Scan for the cell matching the given text and deliver its [X, Y] coordinate at center. 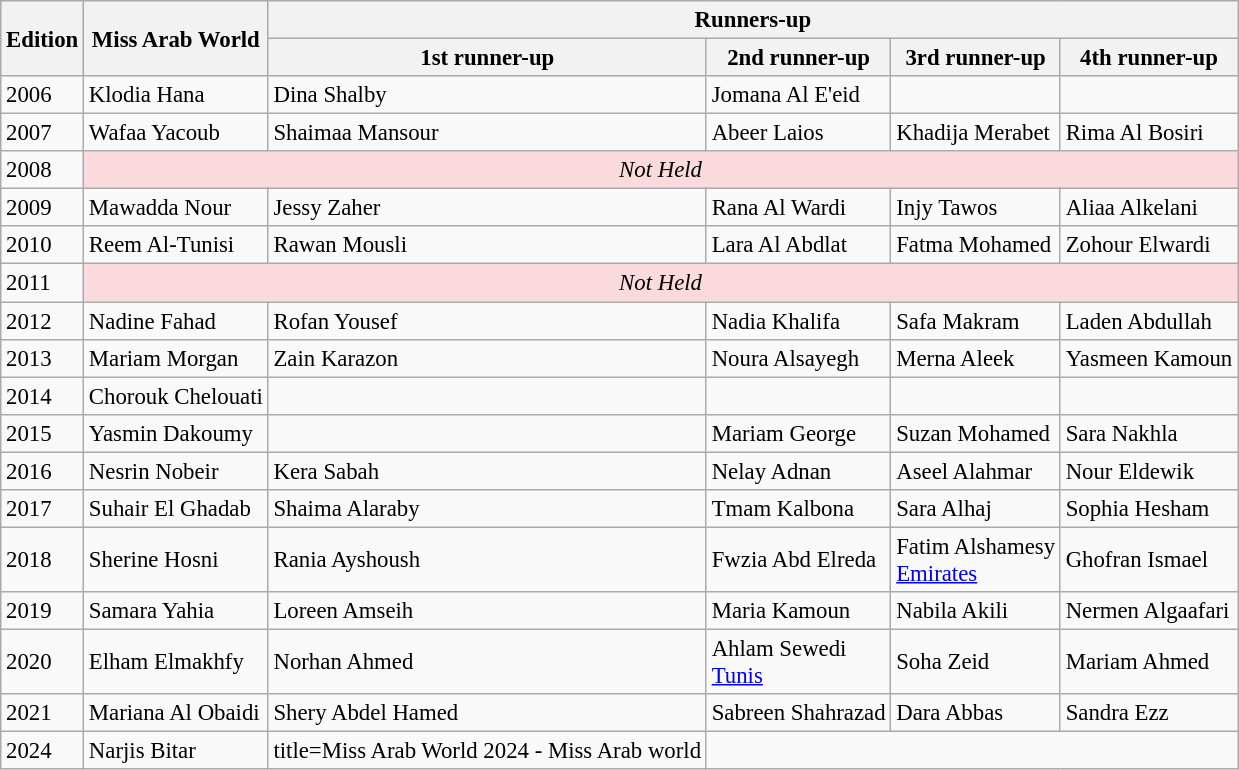
Mariana Al Obaidi [176, 713]
2011 [42, 283]
Miss Arab World [176, 38]
Narjis Bitar [176, 751]
Elham Elmakhfy [176, 662]
Sandra Ezz [1148, 713]
Shery Abdel Hamed [487, 713]
Merna Aleek [976, 358]
Safa Makram [976, 321]
3rd runner-up [976, 58]
Nabila Akili [976, 611]
Rofan Yousef [487, 321]
Suhair El Ghadab [176, 509]
2nd runner-up [798, 58]
Shaimaa Mansour [487, 133]
Injy Tawos [976, 208]
Fatim Alshamesy Emirates [976, 560]
Edition [42, 38]
Loreen Amseih [487, 611]
2021 [42, 713]
Zohour Elwardi [1148, 245]
Fatma Mohamed [976, 245]
Aseel Alahmar [976, 471]
Fwzia Abd Elreda [798, 560]
Nelay Adnan [798, 471]
Mariam George [798, 433]
2010 [42, 245]
Rania Ayshoush [487, 560]
Zain Karazon [487, 358]
Suzan Mohamed [976, 433]
2019 [42, 611]
2017 [42, 509]
Laden Abdullah [1148, 321]
Ghofran Ismael [1148, 560]
Dina Shalby [487, 95]
Wafaa Yacoub [176, 133]
2006 [42, 95]
Sophia Hesham [1148, 509]
Mariam Morgan [176, 358]
Runners-up [752, 20]
Norhan Ahmed [487, 662]
2018 [42, 560]
4th runner-up [1148, 58]
Mariam Ahmed [1148, 662]
Jessy Zaher [487, 208]
Tmam Kalbona [798, 509]
Kera Sabah [487, 471]
Nesrin Nobeir [176, 471]
Mawadda Nour [176, 208]
Nermen Algaafari [1148, 611]
Aliaa Alkelani [1148, 208]
Noura Alsayegh [798, 358]
2024 [42, 751]
Dara Abbas [976, 713]
Nour Eldewik [1148, 471]
title=Miss Arab World 2024 - Miss Arab world [487, 751]
Nadine Fahad [176, 321]
Nadia Khalifa [798, 321]
2009 [42, 208]
Reem Al-Tunisi [176, 245]
Sara Alhaj [976, 509]
1st runner-up [487, 58]
Jomana Al E'eid [798, 95]
Khadija Merabet [976, 133]
Sherine Hosni [176, 560]
Rima Al Bosiri [1148, 133]
2020 [42, 662]
Rawan Mousli [487, 245]
Soha Zeid [976, 662]
Rana Al Wardi [798, 208]
Samara Yahia [176, 611]
2007 [42, 133]
Klodia Hana [176, 95]
2012 [42, 321]
2014 [42, 396]
Maria Kamoun [798, 611]
Ahlam Sewedi Tunis [798, 662]
2013 [42, 358]
Abeer Laios [798, 133]
Sara Nakhla [1148, 433]
2008 [42, 170]
Shaima Alaraby [487, 509]
2015 [42, 433]
Yasmin Dakoumy [176, 433]
Yasmeen Kamoun [1148, 358]
Lara Al Abdlat [798, 245]
Sabreen Shahrazad [798, 713]
Chorouk Chelouati [176, 396]
2016 [42, 471]
